Determine the [X, Y] coordinate at the center of the cell enclosing the given text.  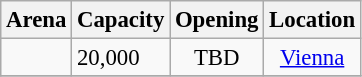
Opening [217, 20]
Location [312, 20]
Capacity [121, 20]
20,000 [121, 58]
Arena [36, 20]
TBD [217, 58]
Vienna [312, 58]
